Locate the cell with the specified text and output its [x, y] center coordinate. 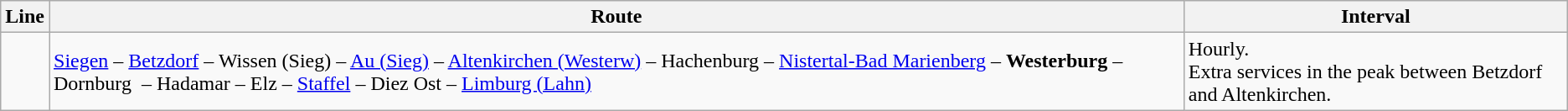
Hourly.Extra services in the peak between Betzdorf and Altenkirchen. [1375, 71]
Interval [1375, 17]
Line [25, 17]
Route [616, 17]
